Pinpoint the cell where the given text exists, returning its (x, y) midpoint coordinate. 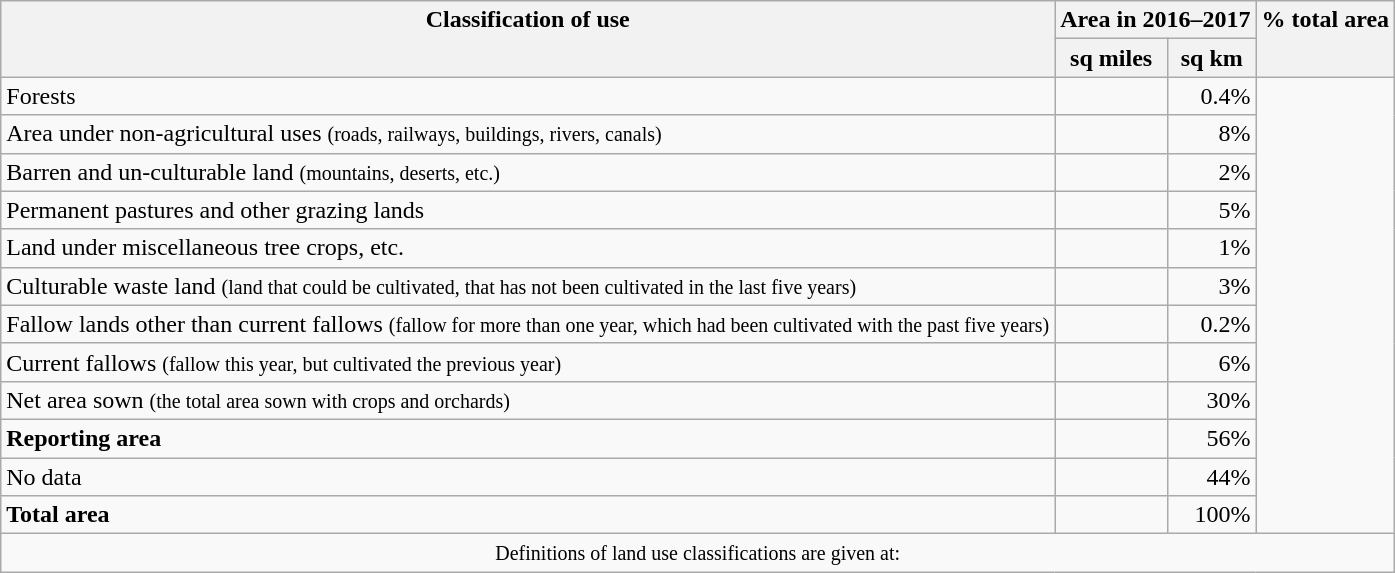
Fallow lands other than current fallows (fallow for more than one year, which had been cultivated with the past five years) (528, 324)
Area in 2016–2017 (1156, 20)
Current fallows (fallow this year, but cultivated the previous year) (528, 362)
Area under non-agricultural uses (roads, railways, buildings, rivers, canals) (528, 134)
6% (1212, 362)
8% (1212, 134)
Reporting area (528, 438)
Land under miscellaneous tree crops, etc. (528, 248)
56% (1212, 438)
Barren and un-culturable land (mountains, deserts, etc.) (528, 172)
Forests (528, 96)
Total area (528, 515)
0.2% (1212, 324)
3% (1212, 286)
Culturable waste land (land that could be cultivated, that has not been cultivated in the last five years) (528, 286)
No data (528, 477)
sq miles (1112, 58)
1% (1212, 248)
Definitions of land use classifications are given at: (698, 553)
Net area sown (the total area sown with crops and orchards) (528, 400)
2% (1212, 172)
5% (1212, 210)
Classification of use (528, 39)
Permanent pastures and other grazing lands (528, 210)
44% (1212, 477)
sq km (1212, 58)
% total area (1326, 39)
0.4% (1212, 96)
30% (1212, 400)
100% (1212, 515)
